Output the [x, y] coordinate of the center of the cell containing the given text.  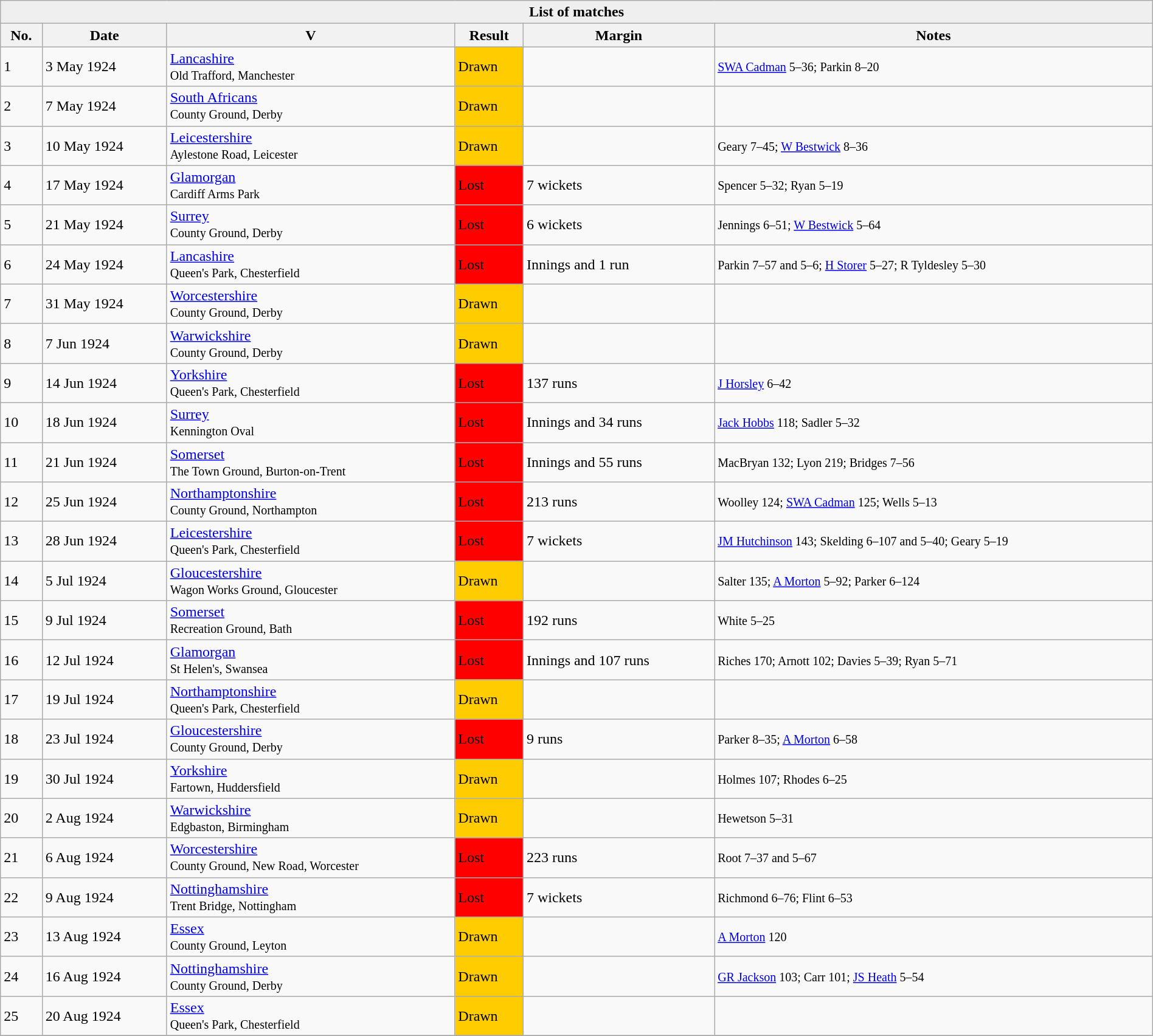
5 Jul 1924 [105, 581]
19 Jul 1924 [105, 699]
7 [21, 304]
16 [21, 660]
Nottinghamshire Trent Bridge, Nottingham [311, 897]
Notes [934, 35]
18 Jun 1924 [105, 422]
Surrey Kennington Oval [311, 422]
6 [21, 264]
Gloucestershire Wagon Works Ground, Gloucester [311, 581]
White 5–25 [934, 620]
Parkin 7–57 and 5–6; H Storer 5–27; R Tyldesley 5–30 [934, 264]
7 Jun 1924 [105, 343]
25 [21, 1015]
Glamorgan Cardiff Arms Park [311, 185]
Spencer 5–32; Ryan 5–19 [934, 185]
18 [21, 739]
Salter 135; A Morton 5–92; Parker 6–124 [934, 581]
Somerset Recreation Ground, Bath [311, 620]
13 Aug 1924 [105, 936]
10 May 1924 [105, 146]
9 Aug 1924 [105, 897]
Yorkshire Fartown, Huddersfield [311, 778]
4 [21, 185]
1 [21, 67]
2 [21, 106]
12 [21, 502]
23 [21, 936]
WorcestershireCounty Ground, New Road, Worcester [311, 857]
Gloucestershire County Ground, Derby [311, 739]
21 May 1924 [105, 225]
14 [21, 581]
Hewetson 5–31 [934, 818]
3 [21, 146]
Leicestershire Queen's Park, Chesterfield [311, 541]
Nottinghamshire County Ground, Derby [311, 976]
SWA Cadman 5–36; Parkin 8–20 [934, 67]
9 Jul 1924 [105, 620]
20 [21, 818]
17 [21, 699]
Jack Hobbs 118; Sadler 5–32 [934, 422]
Northamptonshire Queen's Park, Chesterfield [311, 699]
Somerset The Town Ground, Burton-on-Trent [311, 462]
13 [21, 541]
Root 7–37 and 5–67 [934, 857]
15 [21, 620]
Glamorgan St Helen's, Swansea [311, 660]
Jennings 6–51; W Bestwick 5–64 [934, 225]
Leicestershire Aylestone Road, Leicester [311, 146]
24 May 1924 [105, 264]
9 runs [618, 739]
6 wickets [618, 225]
Innings and 1 run [618, 264]
22 [21, 897]
192 runs [618, 620]
9 [21, 383]
Parker 8–35; A Morton 6–58 [934, 739]
Essex County Ground, Leyton [311, 936]
24 [21, 976]
17 May 1924 [105, 185]
A Morton 120 [934, 936]
25 Jun 1924 [105, 502]
31 May 1924 [105, 304]
16 Aug 1924 [105, 976]
28 Jun 1924 [105, 541]
223 runs [618, 857]
No. [21, 35]
6 Aug 1924 [105, 857]
List of matches [576, 12]
J Horsley 6–42 [934, 383]
Margin [618, 35]
GR Jackson 103; Carr 101; JS Heath 5–54 [934, 976]
3 May 1924 [105, 67]
12 Jul 1924 [105, 660]
Essex Queen's Park, Chesterfield [311, 1015]
2 Aug 1924 [105, 818]
Result [489, 35]
Richmond 6–76; Flint 6–53 [934, 897]
Lancashire Old Trafford, Manchester [311, 67]
8 [21, 343]
21 [21, 857]
14 Jun 1924 [105, 383]
Geary 7–45; W Bestwick 8–36 [934, 146]
Lancashire Queen's Park, Chesterfield [311, 264]
V [311, 35]
19 [21, 778]
5 [21, 225]
10 [21, 422]
South Africans County Ground, Derby [311, 106]
Yorkshire Queen's Park, Chesterfield [311, 383]
Innings and 34 runs [618, 422]
137 runs [618, 383]
MacBryan 132; Lyon 219; Bridges 7–56 [934, 462]
23 Jul 1924 [105, 739]
Worcestershire County Ground, Derby [311, 304]
Holmes 107; Rhodes 6–25 [934, 778]
213 runs [618, 502]
Innings and 55 runs [618, 462]
30 Jul 1924 [105, 778]
Warwickshire County Ground, Derby [311, 343]
Riches 170; Arnott 102; Davies 5–39; Ryan 5–71 [934, 660]
Surrey County Ground, Derby [311, 225]
7 May 1924 [105, 106]
Date [105, 35]
Innings and 107 runs [618, 660]
20 Aug 1924 [105, 1015]
Woolley 124; SWA Cadman 125; Wells 5–13 [934, 502]
JM Hutchinson 143; Skelding 6–107 and 5–40; Geary 5–19 [934, 541]
11 [21, 462]
Northamptonshire County Ground, Northampton [311, 502]
Warwickshire Edgbaston, Birmingham [311, 818]
21 Jun 1924 [105, 462]
